Output the (x, y) coordinate of the center of the cell containing the given text.  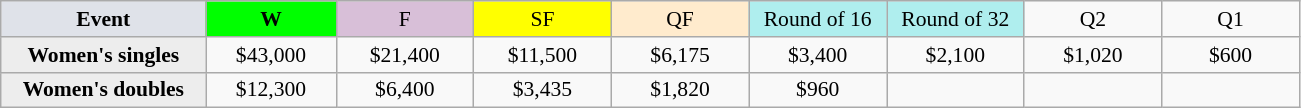
$6,400 (405, 90)
Q1 (1231, 19)
SF (543, 19)
$960 (818, 90)
Round of 32 (955, 19)
QF (680, 19)
$2,100 (955, 55)
Event (104, 19)
$1,020 (1093, 55)
$21,400 (405, 55)
W (271, 19)
$12,300 (271, 90)
$3,400 (818, 55)
F (405, 19)
$43,000 (271, 55)
Q2 (1093, 19)
Round of 16 (818, 19)
$1,820 (680, 90)
Women's singles (104, 55)
$600 (1231, 55)
$6,175 (680, 55)
Women's doubles (104, 90)
$11,500 (543, 55)
$3,435 (543, 90)
